For the text-containing cell, return its midpoint in (X, Y) coordinate format. 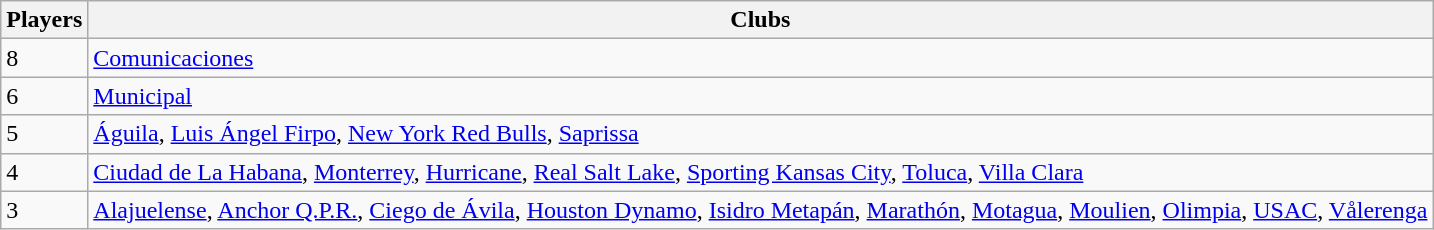
Ciudad de La Habana, Monterrey, Hurricane, Real Salt Lake, Sporting Kansas City, Toluca, Villa Clara (760, 172)
Alajuelense, Anchor Q.P.R., Ciego de Ávila, Houston Dynamo, Isidro Metapán, Marathón, Motagua, Moulien, Olimpia, USAC, Vålerenga (760, 210)
Clubs (760, 20)
Comunicaciones (760, 58)
6 (44, 96)
4 (44, 172)
Municipal (760, 96)
Águila, Luis Ángel Firpo, New York Red Bulls, Saprissa (760, 134)
5 (44, 134)
Players (44, 20)
8 (44, 58)
3 (44, 210)
